Determine the [x, y] coordinate at the center of the cell enclosing the given text.  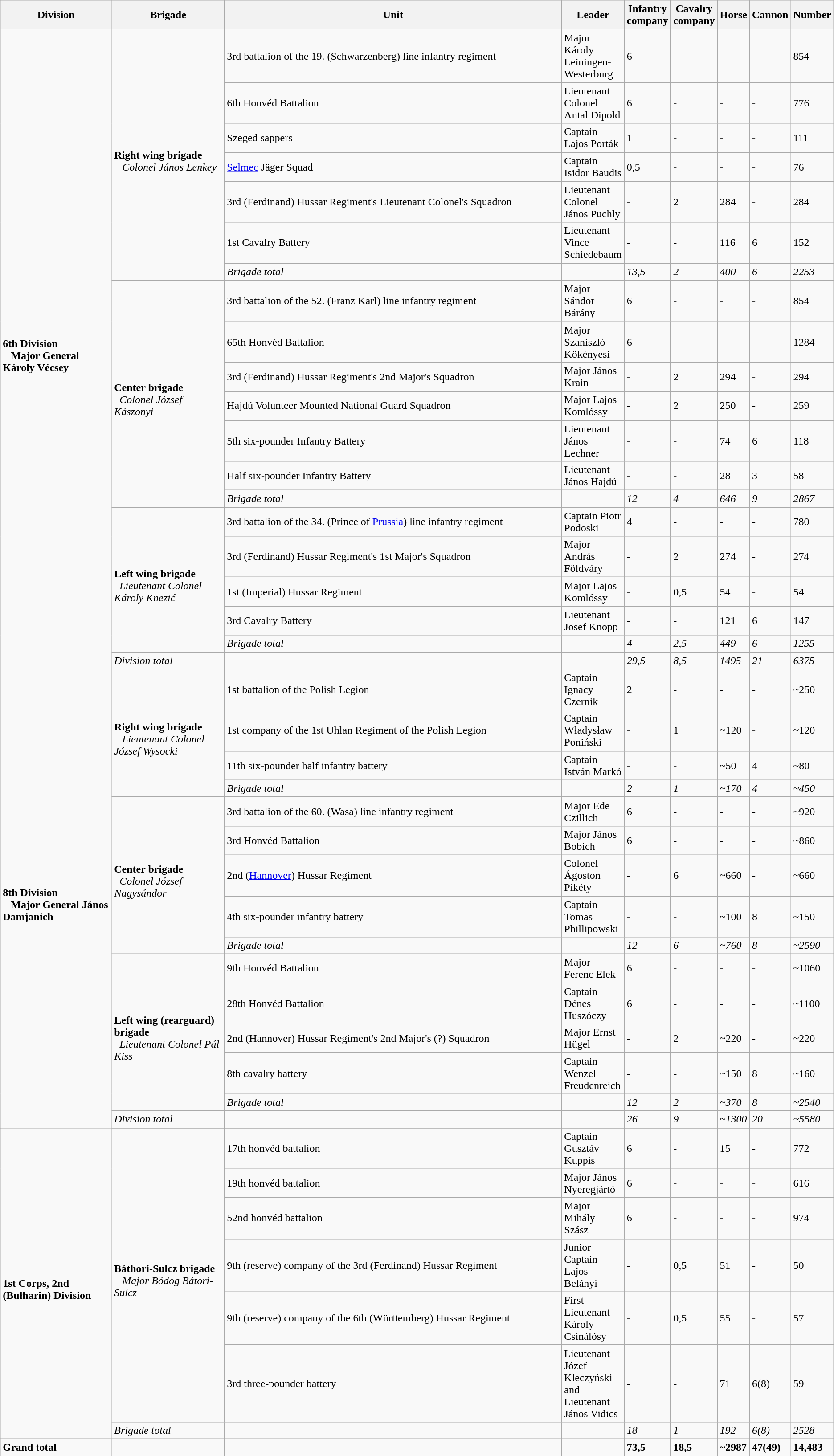
Captain Piotr Podoski [593, 522]
Captain Władysław Poniński [593, 730]
449 [733, 644]
Hajdú Volunteer Mounted National Guard Squadron [393, 405]
3rd (Ferdinand) Hussar Regiment's Lieutenant Colonel's Squadron [393, 202]
1255 [812, 644]
65th Honvéd Battalion [393, 342]
First Lieutenant Károly Csinálósy [593, 1318]
19th honvéd battalion [393, 1183]
Major Ede Czillich [593, 812]
Number [812, 15]
776 [812, 103]
58 [812, 476]
50 [812, 1265]
13,5 [647, 272]
Captain Tomas Phillipowski [593, 917]
Major Szaniszló Kökényesi [593, 342]
26 [647, 1119]
1st battalion of the Polish Legion [393, 689]
Cannon [770, 15]
~100 [733, 917]
11th six-pounder half infantry battery [393, 765]
~1100 [812, 1003]
780 [812, 522]
8,5 [694, 661]
~160 [812, 1073]
~170 [733, 788]
Colonel Ágoston Pikéty [593, 875]
74 [733, 441]
152 [812, 243]
Right wing brigade Lieutenant Colonel József Wysocki [168, 733]
Lieutenant Colonel János Puchly [593, 202]
2nd (Hannover) Hussar Regiment [393, 875]
Captain Gusztáv Kuppis [593, 1148]
3 [770, 476]
121 [733, 621]
~1060 [812, 968]
3rd three-pounder battery [393, 1383]
~760 [733, 946]
Szeged sappers [393, 138]
1st Corps, 2nd (Bułharin) Division [56, 1283]
Center brigade Colonel József Nagysándor [168, 875]
Brigade [168, 15]
8th cavalry battery [393, 1073]
Captain Lajos Porták [593, 138]
~370 [733, 1102]
1st company of the 1st Uhlan Regiment of the Polish Legion [393, 730]
192 [733, 1430]
Major Ferenc Elek [593, 968]
974 [812, 1218]
6th Division Major General Károly Vécsey [56, 349]
Captain Isidor Baudis [593, 167]
~250 [812, 689]
Lieutenant János Hajdú [593, 476]
Selmec Jäger Squad [393, 167]
6375 [812, 661]
~1300 [733, 1119]
3rd battalion of the 60. (Wasa) line infantry regiment [393, 812]
3rd battalion of the 34. (Prince of Prussia) line infantry regiment [393, 522]
Division [56, 15]
5th six-pounder Infantry Battery [393, 441]
Left wing brigade Lieutenant Colonel Károly Knezić [168, 580]
Captain Ignacy Czernik [593, 689]
~2590 [812, 946]
Captain István Markó [593, 765]
52nd honvéd battalion [393, 1218]
2253 [812, 272]
6th Honvéd Battalion [393, 103]
3rd (Ferdinand) Hussar Regiment's 1st Major's Squadron [393, 557]
9th (reserve) company of the 6th (Württemberg) Hussar Regiment [393, 1318]
Leader [593, 15]
Lieutenant János Lechner [593, 441]
2nd (Hannover) Hussar Regiment's 2nd Major's (?) Squadron [393, 1039]
400 [733, 272]
250 [733, 405]
Infantry company [647, 15]
Báthori-Sulcz brigade Major Bódog Bátori-Sulcz [168, 1275]
Unit [393, 15]
772 [812, 1148]
8th Division Major General János Damjanich [56, 898]
~920 [812, 812]
2867 [812, 499]
3rd battalion of the 19. (Schwarzenberg) line infantry regiment [393, 56]
51 [733, 1265]
4th six-pounder infantry battery [393, 917]
~5580 [812, 1119]
18,5 [694, 1447]
Right wing brigade Colonel János Lenkey [168, 155]
3rd battalion of the 52. (Franz Karl) line infantry regiment [393, 301]
15 [733, 1148]
Major Károly Leiningen-Westerburg [593, 56]
Major András Földváry [593, 557]
1495 [733, 661]
~450 [812, 788]
1st (Imperial) Hussar Regiment [393, 591]
~50 [733, 765]
Major János Krain [593, 377]
28 [733, 476]
59 [812, 1383]
Lieutenant Vince Schiedebaum [593, 243]
116 [733, 243]
Junior Captain Lajos Belányi [593, 1265]
Major Mihály Szász [593, 1218]
118 [812, 441]
2,5 [694, 644]
Major Ernst Hügel [593, 1039]
14,483 [812, 1447]
~80 [812, 765]
616 [812, 1183]
18 [647, 1430]
Horse [733, 15]
3rd (Ferdinand) Hussar Regiment's 2nd Major's Squadron [393, 377]
~2987 [733, 1447]
Captain Wenzel Freudenreich [593, 1073]
Center brigade Colonel József Kászonyi [168, 394]
3rd Honvéd Battalion [393, 840]
71 [733, 1383]
Lieutenant Josef Knopp [593, 621]
Captain Dénes Huszóczy [593, 1003]
47(49) [770, 1447]
73,5 [647, 1447]
Left wing (rearguard) brigade Lieutenant Colonel Pál Kiss [168, 1032]
29,5 [647, 661]
9th (reserve) company of the 3rd (Ferdinand) Hussar Regiment [393, 1265]
Major János Bobich [593, 840]
111 [812, 138]
9th Honvéd Battalion [393, 968]
3rd Cavalry Battery [393, 621]
Lieutenant Józef Kleczyński and Lieutenant János Vidics [593, 1383]
17th honvéd battalion [393, 1148]
76 [812, 167]
Cavalry company [694, 15]
Lieutenant Colonel Antal Dipold [593, 103]
57 [812, 1318]
646 [733, 499]
147 [812, 621]
20 [770, 1119]
1st Cavalry Battery [393, 243]
55 [733, 1318]
Grand total [56, 1447]
~860 [812, 840]
~2540 [812, 1102]
2528 [812, 1430]
21 [770, 661]
1284 [812, 342]
28th Honvéd Battalion [393, 1003]
Half six-pounder Infantry Battery [393, 476]
259 [812, 405]
Major János Nyeregjártó [593, 1183]
Major Sándor Bárány [593, 301]
